Extract the [X, Y] coordinate from the center of the cell holding the provided text.  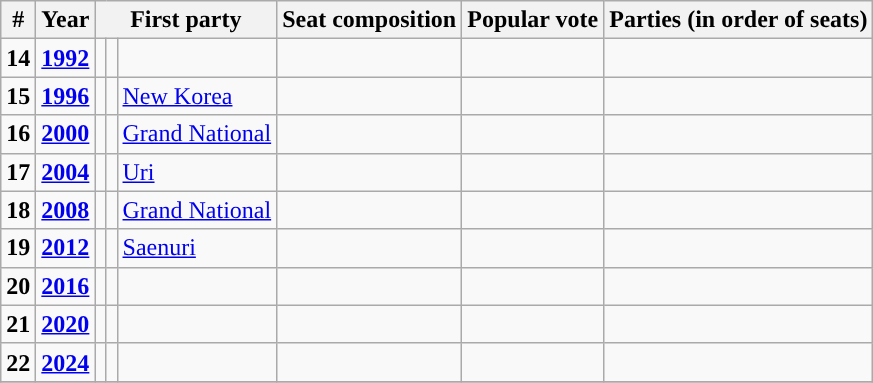
21 [18, 324]
2004 [66, 172]
# [18, 20]
20 [18, 286]
Parties (in order of seats) [738, 20]
New Korea [197, 96]
2024 [66, 362]
15 [18, 96]
Popular vote [533, 20]
2016 [66, 286]
18 [18, 210]
1992 [66, 58]
First party [186, 20]
16 [18, 134]
2008 [66, 210]
1996 [66, 96]
Seat composition [370, 20]
2012 [66, 248]
19 [18, 248]
Uri [197, 172]
2000 [66, 134]
2020 [66, 324]
22 [18, 362]
14 [18, 58]
Saenuri [197, 248]
17 [18, 172]
Year [66, 20]
